Pinpoint the cell where the given text exists, returning its (x, y) midpoint coordinate. 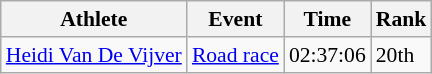
Rank (402, 19)
Time (328, 19)
Athlete (94, 19)
Heidi Van De Vijver (94, 55)
Road race (236, 55)
Event (236, 19)
02:37:06 (328, 55)
20th (402, 55)
